Determine the [X, Y] coordinate at the center of the cell enclosing the given text.  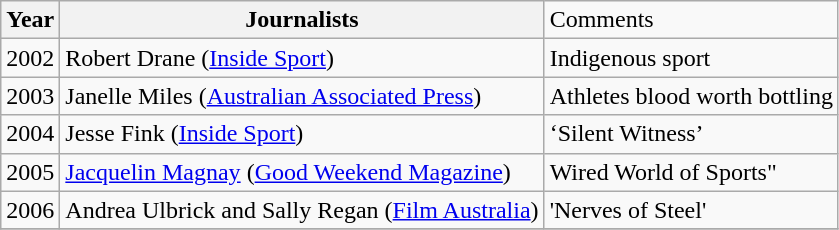
Andrea Ulbrick and Sally Regan (Film Australia) [302, 210]
2004 [30, 134]
2003 [30, 96]
Wired World of Sports" [691, 172]
2006 [30, 210]
Year [30, 20]
'Nerves of Steel' [691, 210]
2005 [30, 172]
Janelle Miles (Australian Associated Press) [302, 96]
Athletes blood worth bottling [691, 96]
‘Silent Witness’ [691, 134]
Jacquelin Magnay (Good Weekend Magazine) [302, 172]
2002 [30, 58]
Indigenous sport [691, 58]
Robert Drane (Inside Sport) [302, 58]
Journalists [302, 20]
Jesse Fink (Inside Sport) [302, 134]
Comments [691, 20]
